Return (X, Y) of the center of cell containing provided text 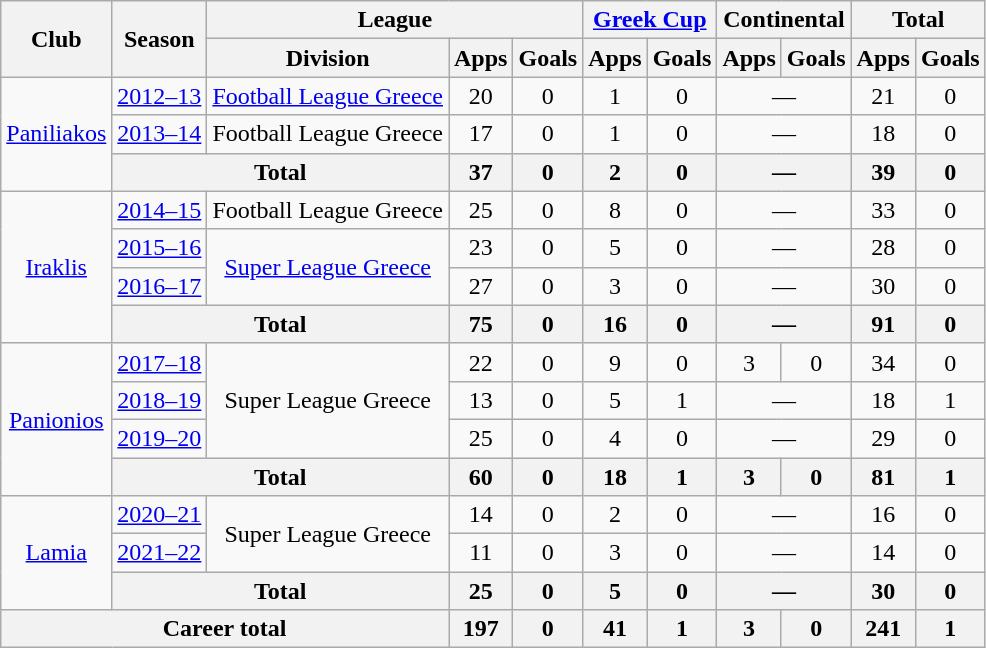
28 (883, 248)
39 (883, 172)
Career total (225, 629)
81 (883, 477)
241 (883, 629)
9 (615, 362)
29 (883, 438)
Continental (784, 20)
17 (480, 134)
8 (615, 210)
Panionios (56, 419)
Season (160, 39)
60 (480, 477)
23 (480, 248)
Greek Cup (650, 20)
20 (480, 96)
Paniliakos (56, 134)
2020–21 (160, 515)
Club (56, 39)
2015–16 (160, 248)
2012–13 (160, 96)
33 (883, 210)
4 (615, 438)
21 (883, 96)
11 (480, 553)
Iraklis (56, 267)
91 (883, 324)
League (395, 20)
Division (328, 58)
34 (883, 362)
37 (480, 172)
2019–20 (160, 438)
2016–17 (160, 286)
27 (480, 286)
Lamia (56, 553)
41 (615, 629)
2014–15 (160, 210)
197 (480, 629)
2021–22 (160, 553)
13 (480, 400)
2017–18 (160, 362)
2018–19 (160, 400)
2013–14 (160, 134)
22 (480, 362)
75 (480, 324)
